Return (x, y) of the center of cell containing provided text 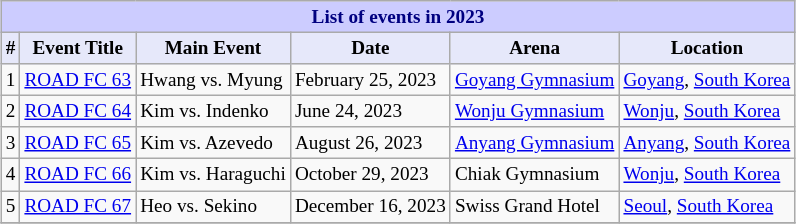
Anyang, South Korea (707, 143)
Seoul, South Korea (707, 206)
Event Title (78, 48)
Heo vs. Sekino (214, 206)
4 (10, 175)
Chiak Gymnasium (534, 175)
Date (370, 48)
Kim vs. Indenko (214, 111)
February 25, 2023 (370, 80)
Goyang Gymnasium (534, 80)
3 (10, 143)
ROAD FC 66 (78, 175)
# (10, 48)
Location (707, 48)
Main Event (214, 48)
ROAD FC 67 (78, 206)
Anyang Gymnasium (534, 143)
ROAD FC 63 (78, 80)
Kim vs. Haraguchi (214, 175)
ROAD FC 65 (78, 143)
List of events in 2023 (398, 17)
October 29, 2023 (370, 175)
June 24, 2023 (370, 111)
Goyang, South Korea (707, 80)
Kim vs. Azevedo (214, 143)
5 (10, 206)
August 26, 2023 (370, 143)
Hwang vs. Myung (214, 80)
Arena (534, 48)
Swiss Grand Hotel (534, 206)
2 (10, 111)
Wonju Gymnasium (534, 111)
December 16, 2023 (370, 206)
1 (10, 80)
ROAD FC 64 (78, 111)
